Locate the cell with the specified text and output its (X, Y) center coordinate. 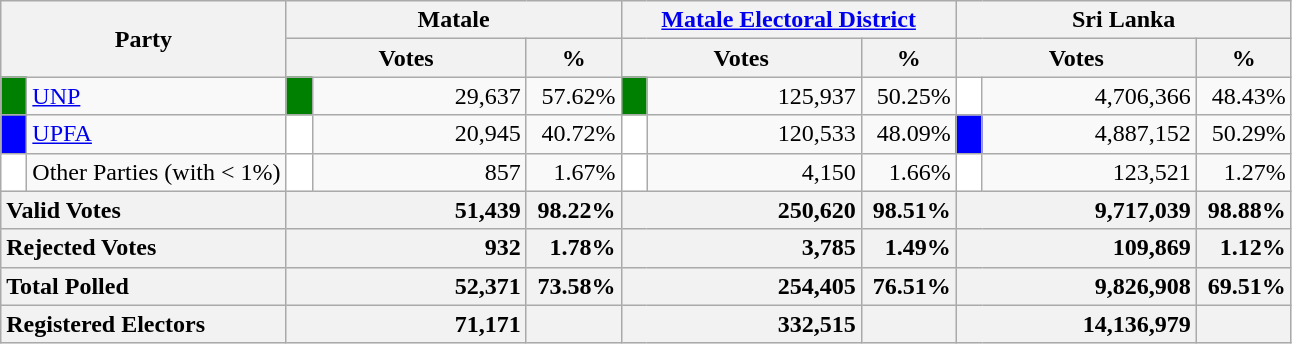
76.51% (908, 286)
Total Polled (144, 286)
332,515 (741, 324)
98.88% (1244, 210)
3,785 (741, 248)
98.51% (908, 210)
120,533 (754, 134)
Registered Electors (144, 324)
4,887,152 (1089, 134)
UPFA (156, 134)
932 (406, 248)
1.78% (574, 248)
52,371 (406, 286)
123,521 (1089, 172)
48.09% (908, 134)
51,439 (406, 210)
Matale Electoral District (788, 20)
1.12% (1244, 248)
50.25% (908, 96)
Matale (454, 20)
29,637 (419, 96)
1.67% (574, 172)
109,869 (1076, 248)
98.22% (574, 210)
857 (419, 172)
UNP (156, 96)
Sri Lanka (1124, 20)
125,937 (754, 96)
Party (144, 39)
254,405 (741, 286)
1.49% (908, 248)
Rejected Votes (144, 248)
9,826,908 (1076, 286)
4,150 (754, 172)
1.66% (908, 172)
57.62% (574, 96)
40.72% (574, 134)
69.51% (1244, 286)
73.58% (574, 286)
250,620 (741, 210)
71,171 (406, 324)
4,706,366 (1089, 96)
9,717,039 (1076, 210)
50.29% (1244, 134)
14,136,979 (1076, 324)
1.27% (1244, 172)
Valid Votes (144, 210)
20,945 (419, 134)
48.43% (1244, 96)
Other Parties (with < 1%) (156, 172)
